For the text-containing cell, return its midpoint in [x, y] coordinate format. 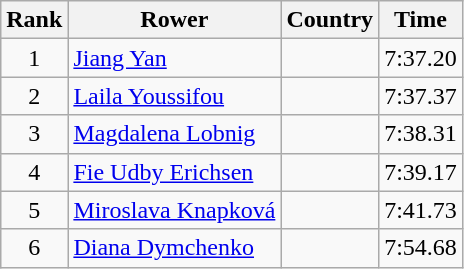
Rower [174, 20]
Rank [34, 20]
5 [34, 210]
Fie Udby Erichsen [174, 172]
Laila Youssifou [174, 96]
4 [34, 172]
2 [34, 96]
Miroslava Knapková [174, 210]
7:37.20 [421, 58]
Magdalena Lobnig [174, 134]
7:38.31 [421, 134]
7:37.37 [421, 96]
7:54.68 [421, 248]
3 [34, 134]
1 [34, 58]
6 [34, 248]
Diana Dymchenko [174, 248]
7:41.73 [421, 210]
7:39.17 [421, 172]
Country [330, 20]
Time [421, 20]
Jiang Yan [174, 58]
